Scan for the cell matching the given text and deliver its [x, y] coordinate at center. 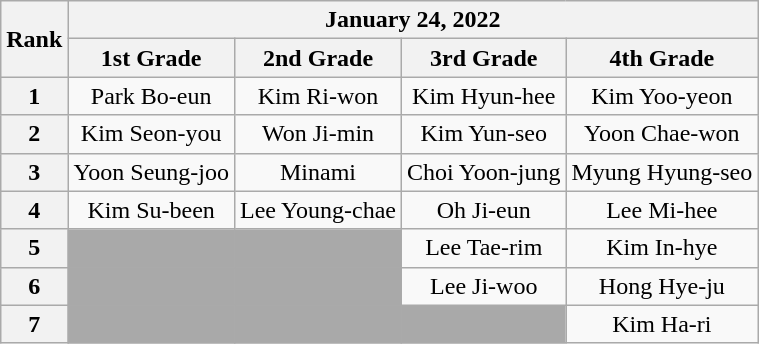
Kim Ri-won [318, 96]
Hong Hye-ju [662, 286]
7 [34, 324]
January 24, 2022 [413, 20]
Minami [318, 172]
2nd Grade [318, 58]
Kim In-hye [662, 248]
Choi Yoon-jung [484, 172]
4th Grade [662, 58]
1st Grade [152, 58]
Lee Ji-woo [484, 286]
Kim Seon-you [152, 134]
Kim Ha-ri [662, 324]
3 [34, 172]
3rd Grade [484, 58]
Rank [34, 39]
Lee Tae-rim [484, 248]
Kim Su-been [152, 210]
Kim Hyun-hee [484, 96]
Kim Yun-seo [484, 134]
5 [34, 248]
4 [34, 210]
Park Bo-eun [152, 96]
Yoon Chae-won [662, 134]
Myung Hyung-seo [662, 172]
Lee Young-chae [318, 210]
1 [34, 96]
2 [34, 134]
Won Ji-min [318, 134]
Oh Ji-eun [484, 210]
Lee Mi-hee [662, 210]
Kim Yoo-yeon [662, 96]
6 [34, 286]
Yoon Seung-joo [152, 172]
